Identify which cell holds the provided text, then report its (x, y) central coordinate. 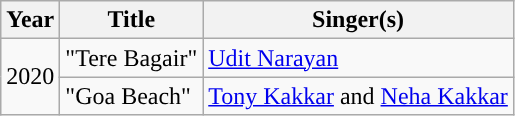
2020 (30, 77)
"Goa Beach" (132, 96)
Tony Kakkar and Neha Kakkar (358, 96)
Singer(s) (358, 20)
Udit Narayan (358, 58)
Title (132, 20)
"Tere Bagair" (132, 58)
Year (30, 20)
